Locate the cell with the specified text and output its (x, y) center coordinate. 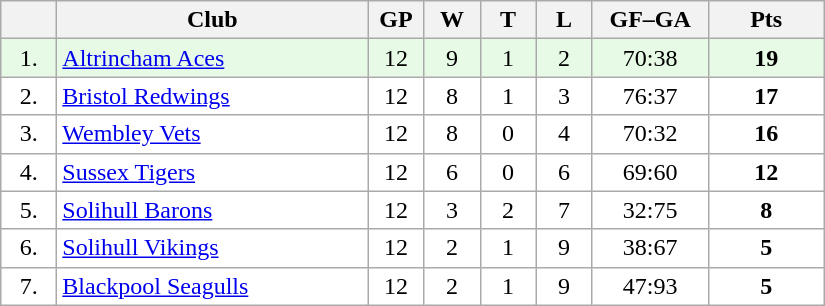
T (508, 20)
4. (29, 172)
3. (29, 134)
4 (564, 134)
2. (29, 96)
Club (212, 20)
7. (29, 286)
Pts (766, 20)
Sussex Tigers (212, 172)
76:37 (650, 96)
Solihull Barons (212, 210)
GF–GA (650, 20)
38:67 (650, 248)
Solihull Vikings (212, 248)
7 (564, 210)
6. (29, 248)
Blackpool Seagulls (212, 286)
Wembley Vets (212, 134)
70:38 (650, 58)
GP (396, 20)
16 (766, 134)
L (564, 20)
1. (29, 58)
W (452, 20)
69:60 (650, 172)
Altrincham Aces (212, 58)
17 (766, 96)
70:32 (650, 134)
47:93 (650, 286)
19 (766, 58)
Bristol Redwings (212, 96)
32:75 (650, 210)
5. (29, 210)
